From the cell containing the given text, extract its center point as (x, y) coordinate. 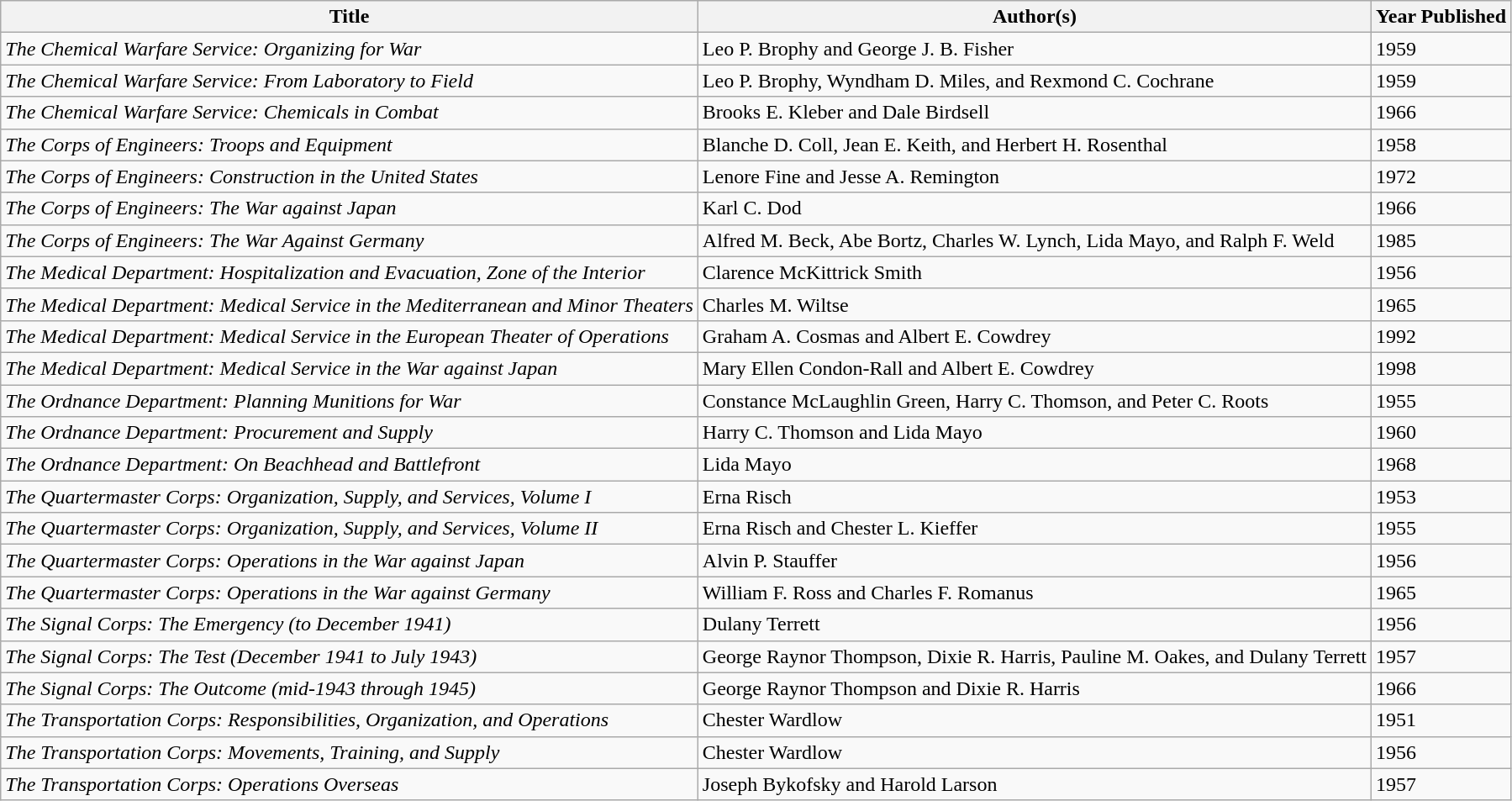
The Medical Department: Medical Service in the European Theater of Operations (350, 336)
Charles M. Wiltse (1034, 304)
The Signal Corps: The Outcome (mid-1943 through 1945) (350, 688)
Erna Risch (1034, 497)
Leo P. Brophy and George J. B. Fisher (1034, 49)
Dulany Terrett (1034, 624)
Alvin P. Stauffer (1034, 561)
1953 (1441, 497)
The Transportation Corps: Movements, Training, and Supply (350, 752)
The Medical Department: Hospitalization and Evacuation, Zone of the Interior (350, 272)
The Ordnance Department: On Beachhead and Battlefront (350, 465)
Mary Ellen Condon-Rall and Albert E. Cowdrey (1034, 368)
Author(s) (1034, 17)
Harry C. Thomson and Lida Mayo (1034, 433)
The Transportation Corps: Responsibilities, Organization, and Operations (350, 720)
1985 (1441, 240)
Blanche D. Coll, Jean E. Keith, and Herbert H. Rosenthal (1034, 145)
Leo P. Brophy, Wyndham D. Miles, and Rexmond C. Cochrane (1034, 81)
The Chemical Warfare Service: Organizing for War (350, 49)
The Transportation Corps: Operations Overseas (350, 784)
Year Published (1441, 17)
1968 (1441, 465)
The Ordnance Department: Planning Munitions for War (350, 401)
Joseph Bykofsky and Harold Larson (1034, 784)
Lida Mayo (1034, 465)
Karl C. Dod (1034, 208)
Lenore Fine and Jesse A. Remington (1034, 177)
The Medical Department: Medical Service in the Mediterranean and Minor Theaters (350, 304)
George Raynor Thompson and Dixie R. Harris (1034, 688)
1951 (1441, 720)
The Chemical Warfare Service: Chemicals in Combat (350, 113)
1958 (1441, 145)
The Chemical Warfare Service: From Laboratory to Field (350, 81)
The Quartermaster Corps: Organization, Supply, and Services, Volume II (350, 529)
Constance McLaughlin Green, Harry C. Thomson, and Peter C. Roots (1034, 401)
The Corps of Engineers: Troops and Equipment (350, 145)
1992 (1441, 336)
The Corps of Engineers: The War Against Germany (350, 240)
The Ordnance Department: Procurement and Supply (350, 433)
Title (350, 17)
William F. Ross and Charles F. Romanus (1034, 593)
Erna Risch and Chester L. Kieffer (1034, 529)
The Quartermaster Corps: Organization, Supply, and Services, Volume I (350, 497)
Alfred M. Beck, Abe Bortz, Charles W. Lynch, Lida Mayo, and Ralph F. Weld (1034, 240)
Brooks E. Kleber and Dale Birdsell (1034, 113)
1998 (1441, 368)
The Corps of Engineers: Construction in the United States (350, 177)
The Medical Department: Medical Service in the War against Japan (350, 368)
The Quartermaster Corps: Operations in the War against Germany (350, 593)
1972 (1441, 177)
Clarence McKittrick Smith (1034, 272)
Graham A. Cosmas and Albert E. Cowdrey (1034, 336)
George Raynor Thompson, Dixie R. Harris, Pauline M. Oakes, and Dulany Terrett (1034, 656)
The Corps of Engineers: The War against Japan (350, 208)
The Quartermaster Corps: Operations in the War against Japan (350, 561)
The Signal Corps: The Emergency (to December 1941) (350, 624)
The Signal Corps: The Test (December 1941 to July 1943) (350, 656)
1960 (1441, 433)
